For the text-containing cell, return its midpoint in (X, Y) coordinate format. 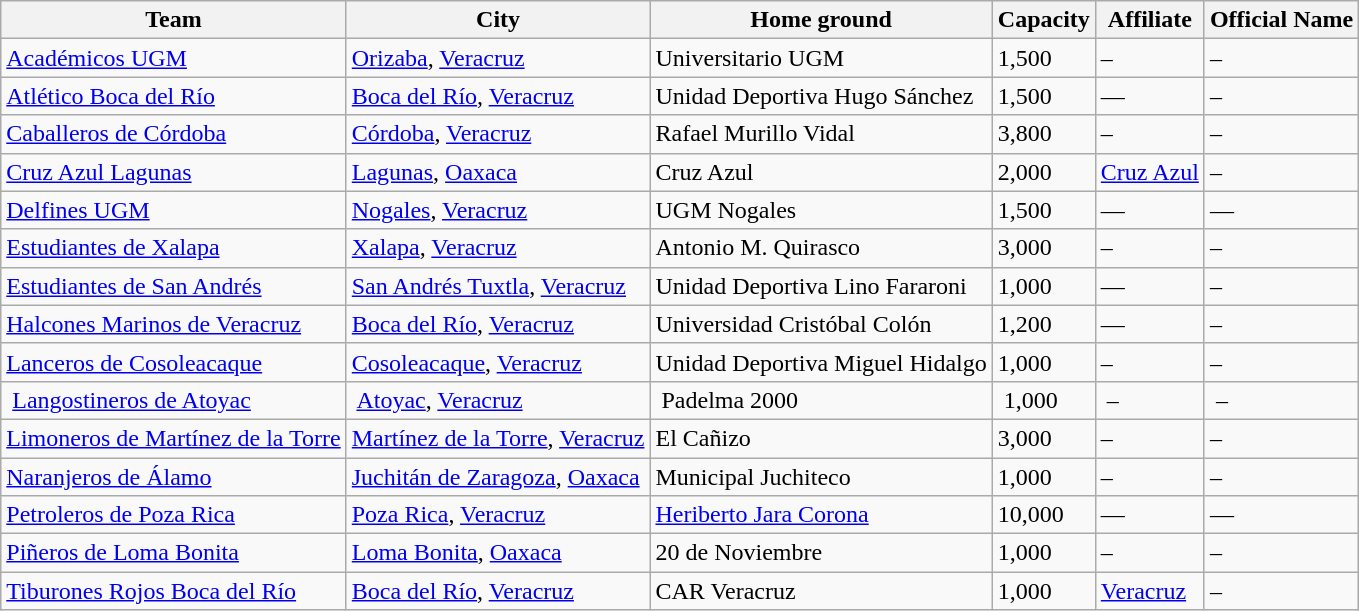
Unidad Deportiva Hugo Sánchez (821, 96)
Tiburones Rojos Boca del Río (174, 591)
20 de Noviembre (821, 553)
Official Name (1281, 20)
Naranjeros de Álamo (174, 477)
Atlético Boca del Río (174, 96)
Estudiantes de Xalapa (174, 248)
Caballeros de Córdoba (174, 134)
Lagunas, Oaxaca (498, 172)
Martínez de la Torre, Veracruz (498, 438)
Universitario UGM (821, 58)
Capacity (1044, 20)
Municipal Juchiteco (821, 477)
Académicos UGM (174, 58)
Padelma 2000 (821, 400)
Limoneros de Martínez de la Torre (174, 438)
Unidad Deportiva Lino Fararoni (821, 286)
Estudiantes de San Andrés (174, 286)
10,000 (1044, 515)
City (498, 20)
Lanceros de Cosoleacaque (174, 362)
1,200 (1044, 324)
Rafael Murillo Vidal (821, 134)
Heriberto Jara Corona (821, 515)
Orizaba, Veracruz (498, 58)
Atoyac, Veracruz (498, 400)
Home ground (821, 20)
Team (174, 20)
Piñeros de Loma Bonita (174, 553)
Langostineros de Atoyac (174, 400)
Cosoleacaque, Veracruz (498, 362)
Veracruz (1150, 591)
Loma Bonita, Oaxaca (498, 553)
El Cañizo (821, 438)
San Andrés Tuxtla, Veracruz (498, 286)
Petroleros de Poza Rica (174, 515)
Antonio M. Quirasco (821, 248)
CAR Veracruz (821, 591)
Affiliate (1150, 20)
Córdoba, Veracruz (498, 134)
Xalapa, Veracruz (498, 248)
UGM Nogales (821, 210)
3,800 (1044, 134)
Delfines UGM (174, 210)
Halcones Marinos de Veracruz (174, 324)
Universidad Cristóbal Colón (821, 324)
Nogales, Veracruz (498, 210)
Juchitán de Zaragoza, Oaxaca (498, 477)
Cruz Azul Lagunas (174, 172)
Unidad Deportiva Miguel Hidalgo (821, 362)
Poza Rica, Veracruz (498, 515)
2,000 (1044, 172)
